Identify which cell holds the provided text, then report its (x, y) central coordinate. 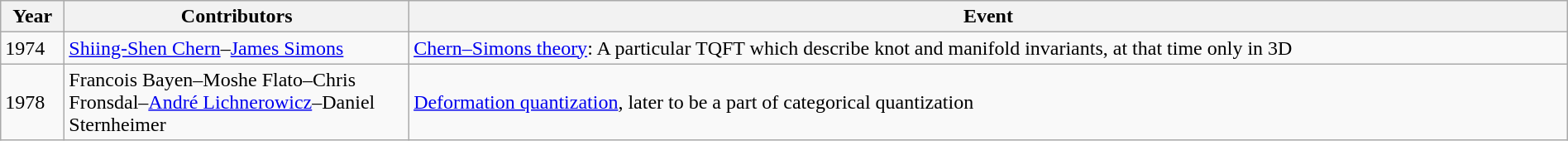
1978 (33, 102)
Shiing-Shen Chern–James Simons (237, 48)
Contributors (237, 17)
1974 (33, 48)
Francois Bayen–Moshe Flato–Chris Fronsdal–André Lichnerowicz–Daniel Sternheimer (237, 102)
Event (989, 17)
Deformation quantization, later to be a part of categorical quantization (989, 102)
Chern–Simons theory: A particular TQFT which describe knot and manifold invariants, at that time only in 3D (989, 48)
Year (33, 17)
